Provide the [X, Y] coordinate of the cell's center where the given text is located.  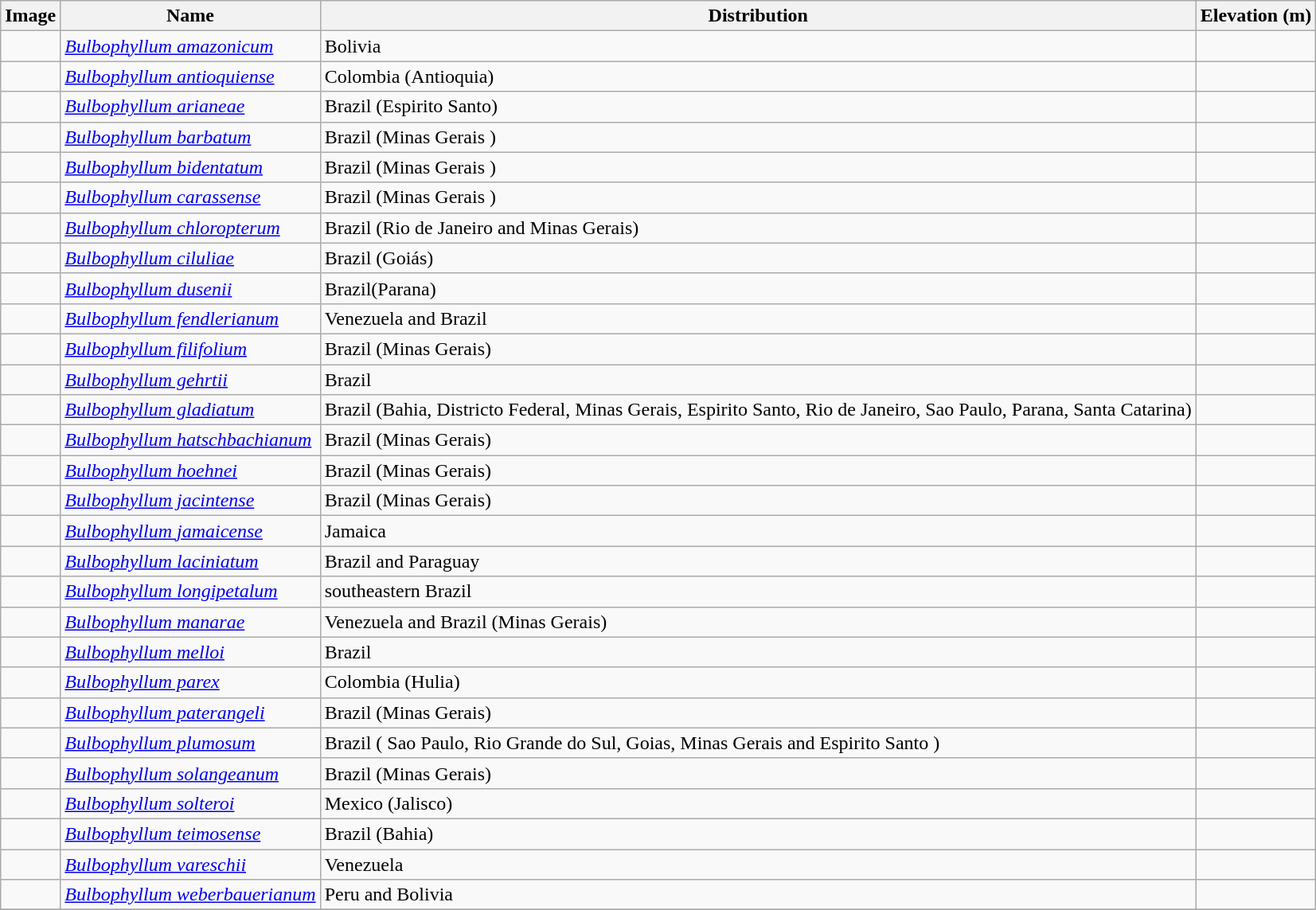
Bulbophyllum longipetalum [190, 592]
Bulbophyllum manarae [190, 622]
Brazil (Bahia) [758, 834]
Brazil ( Sao Paulo, Rio Grande do Sul, Goias, Minas Gerais and Espirito Santo ) [758, 743]
southeastern Brazil [758, 592]
Bulbophyllum weberbauerianum [190, 895]
Bulbophyllum hoehnei [190, 471]
Peru and Bolivia [758, 895]
Brazil (Rio de Janeiro and Minas Gerais) [758, 228]
Image [30, 16]
Bulbophyllum amazonicum [190, 46]
Brazil (Bahia, Districto Federal, Minas Gerais, Espirito Santo, Rio de Janeiro, Sao Paulo, Parana, Santa Catarina) [758, 410]
Brazil (Espirito Santo) [758, 107]
Bulbophyllum bidentatum [190, 167]
Bulbophyllum teimosense [190, 834]
Bolivia [758, 46]
Bulbophyllum solangeanum [190, 773]
Bulbophyllum fendlerianum [190, 318]
Bulbophyllum chloropterum [190, 228]
Venezuela and Brazil (Minas Gerais) [758, 622]
Bulbophyllum melloi [190, 652]
Distribution [758, 16]
Bulbophyllum ciluliae [190, 258]
Name [190, 16]
Bulbophyllum laciniatum [190, 561]
Bulbophyllum jamaicense [190, 531]
Bulbophyllum parex [190, 682]
Bulbophyllum antioquiense [190, 76]
Elevation (m) [1255, 16]
Brazil (Goiás) [758, 258]
Bulbophyllum jacintense [190, 501]
Bulbophyllum plumosum [190, 743]
Bulbophyllum filifolium [190, 349]
Bulbophyllum gehrtii [190, 380]
Brazil and Paraguay [758, 561]
Bulbophyllum carassense [190, 197]
Mexico (Jalisco) [758, 803]
Bulbophyllum paterangeli [190, 713]
Brazil(Parana) [758, 288]
Bulbophyllum gladiatum [190, 410]
Colombia (Antioquia) [758, 76]
Bulbophyllum arianeae [190, 107]
Jamaica [758, 531]
Venezuela and Brazil [758, 318]
Colombia (Hulia) [758, 682]
Bulbophyllum vareschii [190, 864]
Venezuela [758, 864]
Bulbophyllum solteroi [190, 803]
Bulbophyllum barbatum [190, 137]
Bulbophyllum dusenii [190, 288]
Bulbophyllum hatschbachianum [190, 440]
